Return (X, Y) of the center of cell containing provided text 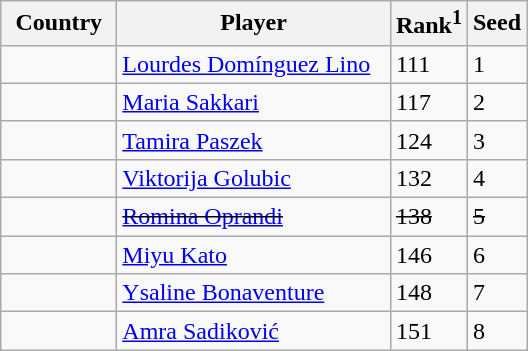
Tamira Paszek (254, 140)
146 (428, 255)
148 (428, 293)
7 (496, 293)
Country (59, 24)
5 (496, 217)
117 (428, 102)
Seed (496, 24)
Viktorija Golubic (254, 178)
124 (428, 140)
Ysaline Bonaventure (254, 293)
4 (496, 178)
Maria Sakkari (254, 102)
Player (254, 24)
111 (428, 64)
2 (496, 102)
Miyu Kato (254, 255)
3 (496, 140)
1 (496, 64)
Lourdes Domínguez Lino (254, 64)
8 (496, 331)
151 (428, 331)
Rank1 (428, 24)
138 (428, 217)
132 (428, 178)
Romina Oprandi (254, 217)
Amra Sadiković (254, 331)
6 (496, 255)
